Output the (X, Y) coordinate of the center of the cell containing the given text.  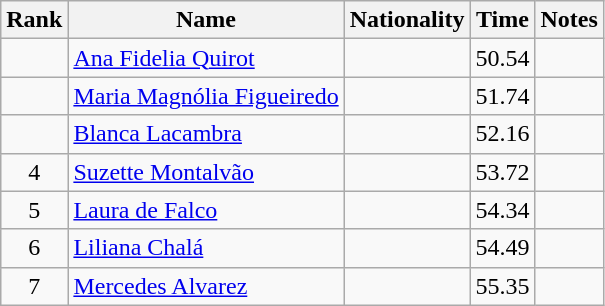
54.34 (502, 210)
5 (34, 210)
52.16 (502, 134)
Laura de Falco (206, 210)
Time (502, 20)
50.54 (502, 58)
7 (34, 286)
Maria Magnólia Figueiredo (206, 96)
Ana Fidelia Quirot (206, 58)
51.74 (502, 96)
6 (34, 248)
Mercedes Alvarez (206, 286)
54.49 (502, 248)
Suzette Montalvão (206, 172)
53.72 (502, 172)
Rank (34, 20)
4 (34, 172)
Liliana Chalá (206, 248)
Notes (569, 20)
Nationality (407, 20)
Blanca Lacambra (206, 134)
Name (206, 20)
55.35 (502, 286)
